For the text-containing cell, return its midpoint in [X, Y] coordinate format. 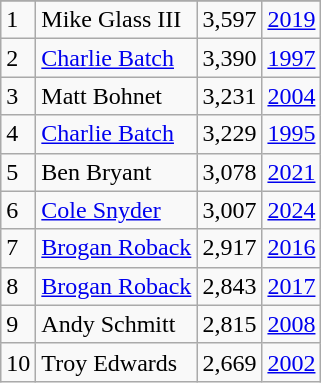
2017 [292, 286]
2016 [292, 248]
8 [18, 286]
3,390 [230, 58]
Andy Schmitt [116, 324]
4 [18, 134]
3,007 [230, 210]
2002 [292, 362]
6 [18, 210]
2021 [292, 172]
9 [18, 324]
Mike Glass III [116, 20]
2,669 [230, 362]
5 [18, 172]
10 [18, 362]
2,843 [230, 286]
Troy Edwards [116, 362]
1995 [292, 134]
3,231 [230, 96]
2008 [292, 324]
3,229 [230, 134]
2 [18, 58]
1997 [292, 58]
Matt Bohnet [116, 96]
2,815 [230, 324]
7 [18, 248]
2,917 [230, 248]
3,597 [230, 20]
Ben Bryant [116, 172]
2019 [292, 20]
3 [18, 96]
Cole Snyder [116, 210]
2024 [292, 210]
2004 [292, 96]
3,078 [230, 172]
1 [18, 20]
